Detect which cell encompasses the target text, then output its (x, y) center coordinate. 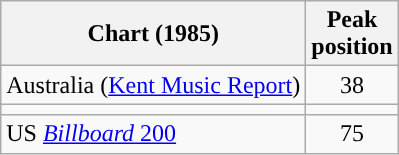
38 (352, 85)
Chart (1985) (154, 34)
75 (352, 134)
Peakposition (352, 34)
US Billboard 200 (154, 134)
Australia (Kent Music Report) (154, 85)
